Extract the (x, y) coordinate from the center of the cell holding the provided text.  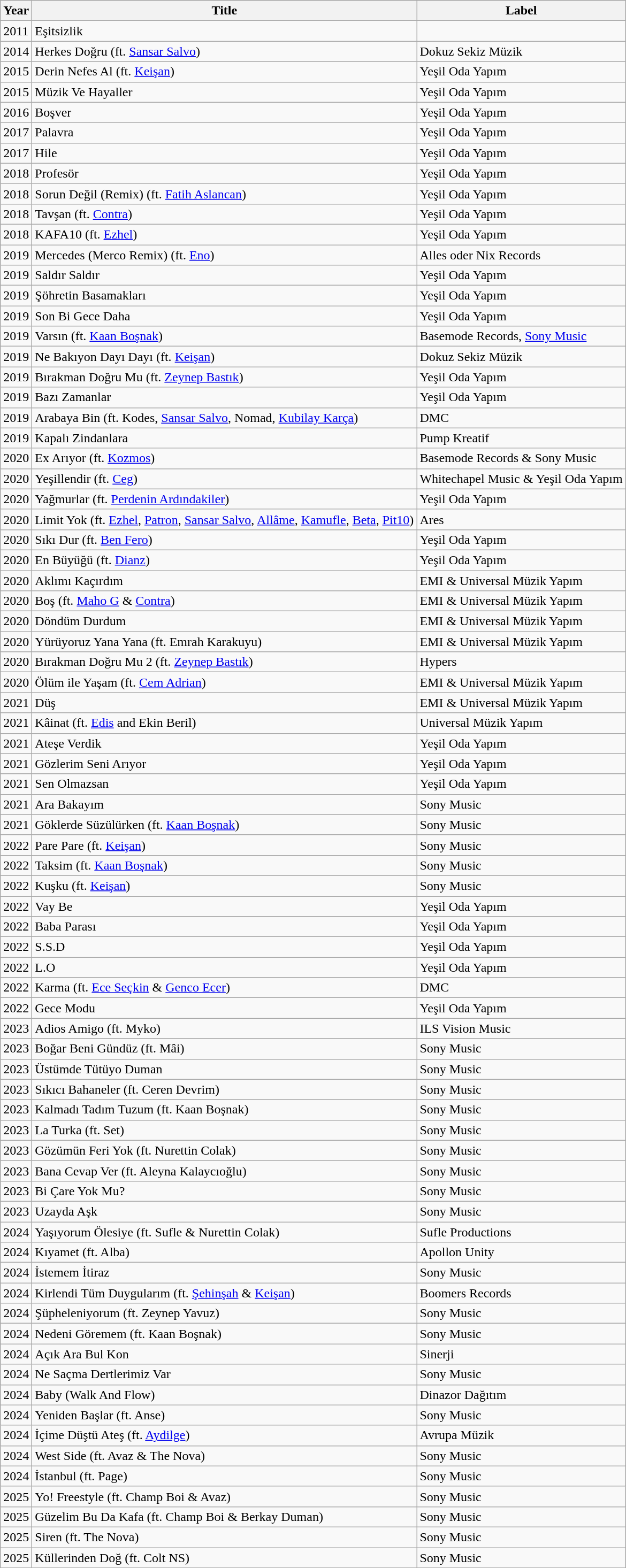
Bırakman Doğru Mu 2 (ft. Zeynep Bastık) (225, 662)
Pump Kreatif (521, 438)
Kıyamet (ft. Alba) (225, 1252)
Kâinat (ft. Edis and Ekin Beril) (225, 723)
Basemode Records, Sony Music (521, 336)
Avrupa Müzik (521, 1435)
Küllerinden Doğ (ft. Colt NS) (225, 1558)
Kapalı Zindanlara (225, 438)
Yeşillendir (ft. Ceg) (225, 479)
2016 (16, 112)
L.O (225, 967)
Yağmurlar (ft. Perdenin Ardındakiler) (225, 499)
Universal Müzik Yapım (521, 723)
Siren (ft. The Nova) (225, 1537)
Güzelim Bu Da Kafa (ft. Champ Boi & Berkay Duman) (225, 1517)
Kirlendi Tüm Duygularım (ft. Şehinşah & Keişan) (225, 1293)
KAFA10 (ft. Ezhel) (225, 234)
Kuşku (ft. Keişan) (225, 886)
Ne Bakıyon Dayı Dayı (ft. Keişan) (225, 357)
Hile (225, 153)
Bırakman Doğru Mu (ft. Zeynep Bastık) (225, 377)
Bana Cevap Ver (ft. Aleyna Kalaycıoğlu) (225, 1171)
Yo! Freestyle (ft. Champ Boi & Avaz) (225, 1496)
Yeniden Başlar (ft. Anse) (225, 1415)
Ex Arıyor (ft. Kozmos) (225, 458)
Şöhretin Basamakları (225, 296)
Herkes Doğru (ft. Sansar Salvo) (225, 51)
Apollon Unity (521, 1252)
Boş (ft. Maho G & Contra) (225, 601)
Vay Be (225, 906)
Yürüyoruz Yana Yana (ft. Emrah Karakuyu) (225, 642)
Alles oder Nix Records (521, 255)
2011 (16, 31)
Ölüm ile Yaşam (ft. Cem Adrian) (225, 682)
Whitechapel Music & Yeşil Oda Yapım (521, 479)
Title (225, 11)
Baba Parası (225, 927)
Döndüm Durdum (225, 621)
Karma (ft. Ece Seçkin & Genco Ecer) (225, 988)
Sufle Productions (521, 1232)
Adios Amigo (ft. Myko) (225, 1028)
Açık Ara Bul Kon (225, 1354)
Derin Nefes Al (ft. Keişan) (225, 72)
Sıkı Dur (ft. Ben Fero) (225, 540)
Sen Olmazsan (225, 784)
Basemode Records & Sony Music (521, 458)
Nedeni Göremem (ft. Kaan Boşnak) (225, 1334)
Palavra (225, 133)
Ateşe Verdik (225, 743)
Ara Bakayım (225, 804)
Hypers (521, 662)
Sorun Değil (Remix) (ft. Fatih Aslancan) (225, 194)
Göklerde Süzülürken (ft. Kaan Boşnak) (225, 825)
Gözümün Feri Yok (ft. Nurettin Colak) (225, 1150)
Eşitsizlik (225, 31)
Kalmadı Tadım Tuzum (ft. Kaan Boşnak) (225, 1110)
Mercedes (Merco Remix) (ft. Eno) (225, 255)
Düş (225, 703)
ILS Vision Music (521, 1028)
Dinazor Dağıtım (521, 1395)
Yaşıyorum Ölesiye (ft. Sufle & Nurettin Colak) (225, 1232)
Gözlerim Seni Arıyor (225, 764)
Varsın (ft. Kaan Boşnak) (225, 336)
Year (16, 11)
Arabaya Bin (ft. Kodes, Sansar Salvo, Nomad, Kubilay Karça) (225, 418)
Taksim (ft. Kaan Boşnak) (225, 865)
Boşver (225, 112)
Ne Saçma Dertlerimiz Var (225, 1374)
Bi Çare Yok Mu? (225, 1191)
Saldır Saldır (225, 275)
En Büyüğü (ft. Dianz) (225, 560)
Pare Pare (ft. Keişan) (225, 845)
Boğar Beni Gündüz (ft. Mâi) (225, 1049)
La Turka (ft. Set) (225, 1130)
West Side (ft. Avaz & The Nova) (225, 1456)
Uzayda Aşk (225, 1211)
İstemem İtiraz (225, 1273)
Bazı Zamanlar (225, 397)
Müzik Ve Hayaller (225, 92)
S.S.D (225, 947)
Sinerji (521, 1354)
Ares (521, 519)
Aklımı Kaçırdım (225, 580)
İçime Düştü Ateş (ft. Aydilge) (225, 1435)
İstanbul (ft. Page) (225, 1476)
Limit Yok (ft. Ezhel, Patron, Sansar Salvo, Allâme, Kamufle, Beta, Pit10) (225, 519)
Sıkıcı Bahaneler (ft. Ceren Devrim) (225, 1089)
Tavşan (ft. Contra) (225, 214)
Gece Modu (225, 1008)
Label (521, 11)
2014 (16, 51)
Baby (Walk And Flow) (225, 1395)
Üstümde Tütüyo Duman (225, 1069)
Boomers Records (521, 1293)
Şüpheleniyorum (ft. Zeynep Yavuz) (225, 1313)
Son Bi Gece Daha (225, 316)
Profesör (225, 173)
